Capture the cell that displays the provided text and extract its [x, y] central coordinate. 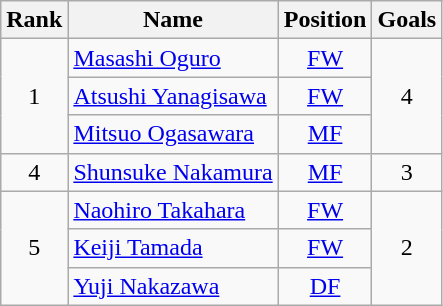
Rank [34, 20]
Naohiro Takahara [173, 210]
Name [173, 20]
3 [407, 172]
Masashi Oguro [173, 58]
Atsushi Yanagisawa [173, 96]
1 [34, 96]
5 [34, 248]
Position [325, 20]
2 [407, 248]
Goals [407, 20]
Mitsuo Ogasawara [173, 134]
Yuji Nakazawa [173, 286]
Shunsuke Nakamura [173, 172]
DF [325, 286]
Keiji Tamada [173, 248]
